Capture the cell that displays the provided text and extract its (x, y) central coordinate. 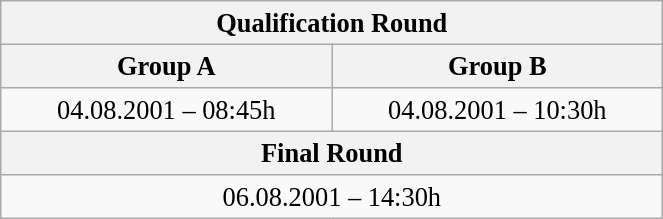
04.08.2001 – 08:45h (166, 109)
Qualification Round (332, 22)
Final Round (332, 153)
Group A (166, 66)
06.08.2001 – 14:30h (332, 197)
Group B (498, 66)
04.08.2001 – 10:30h (498, 109)
